Return the [x, y] coordinate for the center point of the cell that contains the specified text.  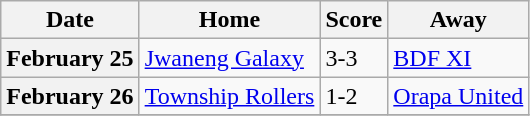
February 26 [70, 96]
Away [458, 20]
BDF XI [458, 58]
Orapa United [458, 96]
Date [70, 20]
3-3 [354, 58]
Jwaneng Galaxy [230, 58]
Score [354, 20]
February 25 [70, 58]
Home [230, 20]
1-2 [354, 96]
Township Rollers [230, 96]
